Output the (X, Y) coordinate of the center of the cell containing the given text.  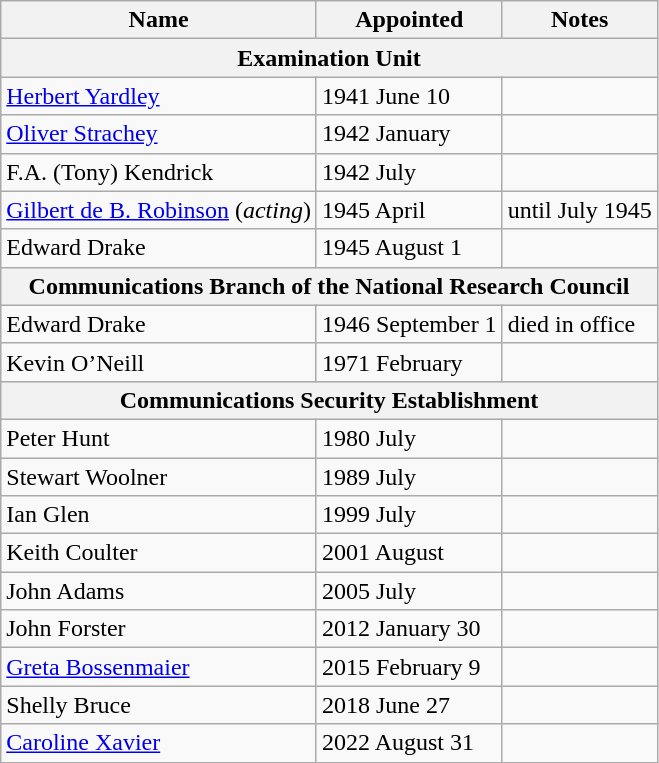
Herbert Yardley (159, 96)
John Forster (159, 629)
2001 August (409, 553)
1942 January (409, 134)
1980 July (409, 438)
Stewart Woolner (159, 477)
Name (159, 20)
2018 June 27 (409, 705)
John Adams (159, 591)
Gilbert de B. Robinson (acting) (159, 210)
Oliver Strachey (159, 134)
2005 July (409, 591)
Communications Security Establishment (329, 400)
1941 June 10 (409, 96)
died in office (580, 324)
Caroline Xavier (159, 743)
1942 July (409, 172)
Appointed (409, 20)
Ian Glen (159, 515)
Kevin O’Neill (159, 362)
Examination Unit (329, 58)
1971 February (409, 362)
Peter Hunt (159, 438)
1945 August 1 (409, 248)
Notes (580, 20)
1945 April (409, 210)
F.A. (Tony) Kendrick (159, 172)
until July 1945 (580, 210)
2012 January 30 (409, 629)
2022 August 31 (409, 743)
Keith Coulter (159, 553)
Greta Bossenmaier (159, 667)
Shelly Bruce (159, 705)
Communications Branch of the National Research Council (329, 286)
2015 February 9 (409, 667)
1999 July (409, 515)
1946 September 1 (409, 324)
1989 July (409, 477)
